Extract the [X, Y] coordinate from the center of the cell holding the provided text.  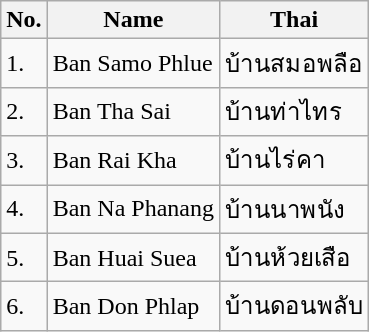
Name [133, 20]
Ban Huai Suea [133, 258]
Ban Rai Kha [133, 160]
2. [24, 112]
บ้านห้วยเสือ [294, 258]
บ้านนาพนัง [294, 208]
6. [24, 306]
บ้านไร่คา [294, 160]
1. [24, 64]
บ้านดอนพลับ [294, 306]
5. [24, 258]
Ban Don Phlap [133, 306]
Thai [294, 20]
Ban Tha Sai [133, 112]
Ban Na Phanang [133, 208]
บ้านสมอพลือ [294, 64]
No. [24, 20]
3. [24, 160]
บ้านท่าไทร [294, 112]
4. [24, 208]
Ban Samo Phlue [133, 64]
